Output the (x, y) coordinate of the center of the cell containing the given text.  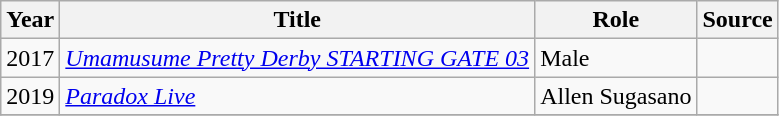
Role (616, 20)
2019 (30, 96)
Allen Sugasano (616, 96)
Source (738, 20)
Paradox Live (298, 96)
Male (616, 58)
Year (30, 20)
Title (298, 20)
2017 (30, 58)
Umamusume Pretty Derby STARTING GATE 03 (298, 58)
